Locate the cell with the specified text and output its (x, y) center coordinate. 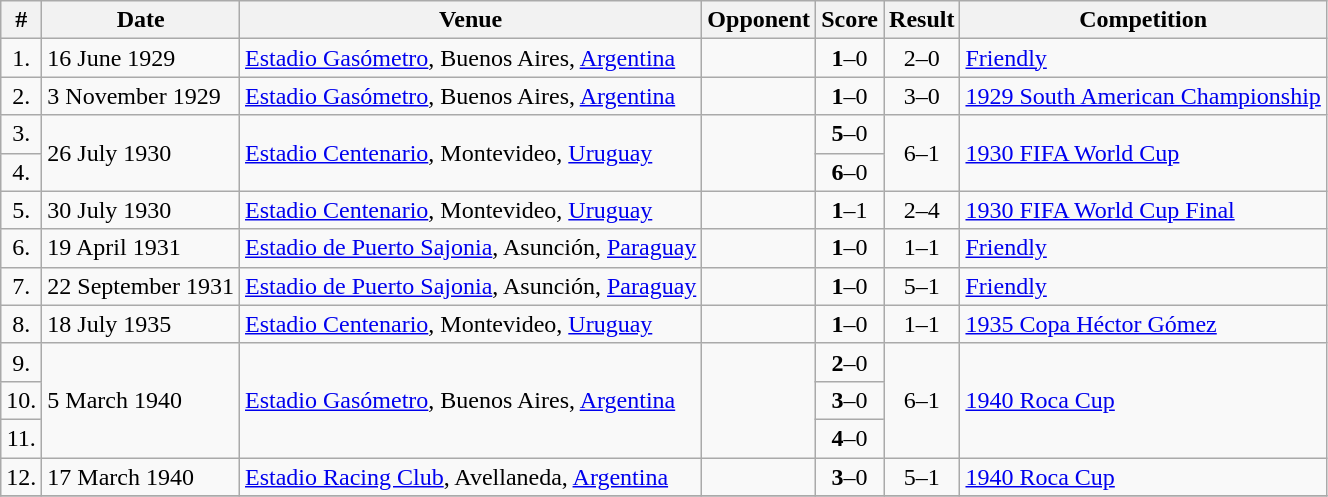
Venue (471, 20)
9. (22, 362)
Date (141, 20)
1930 FIFA World Cup Final (1143, 210)
6–0 (850, 172)
17 March 1940 (141, 477)
10. (22, 400)
3 November 1929 (141, 96)
Estadio Racing Club, Avellaneda, Argentina (471, 477)
Score (850, 20)
1. (22, 58)
# (22, 20)
11. (22, 438)
5–0 (850, 134)
Opponent (759, 20)
1930 FIFA World Cup (1143, 153)
Result (922, 20)
3. (22, 134)
1929 South American Championship (1143, 96)
2–4 (922, 210)
19 April 1931 (141, 248)
1935 Copa Héctor Gómez (1143, 324)
7. (22, 286)
22 September 1931 (141, 286)
6. (22, 248)
5 March 1940 (141, 400)
4–0 (850, 438)
12. (22, 477)
5. (22, 210)
30 July 1930 (141, 210)
26 July 1930 (141, 153)
18 July 1935 (141, 324)
16 June 1929 (141, 58)
8. (22, 324)
2. (22, 96)
4. (22, 172)
Competition (1143, 20)
